Provide the [x, y] coordinate of the cell's center where the given text is located.  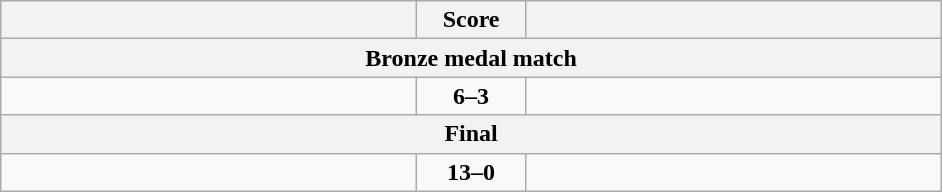
13–0 [472, 172]
Bronze medal match [472, 58]
6–3 [472, 96]
Score [472, 20]
Final [472, 134]
